Locate the cell with the specified text and output its [x, y] center coordinate. 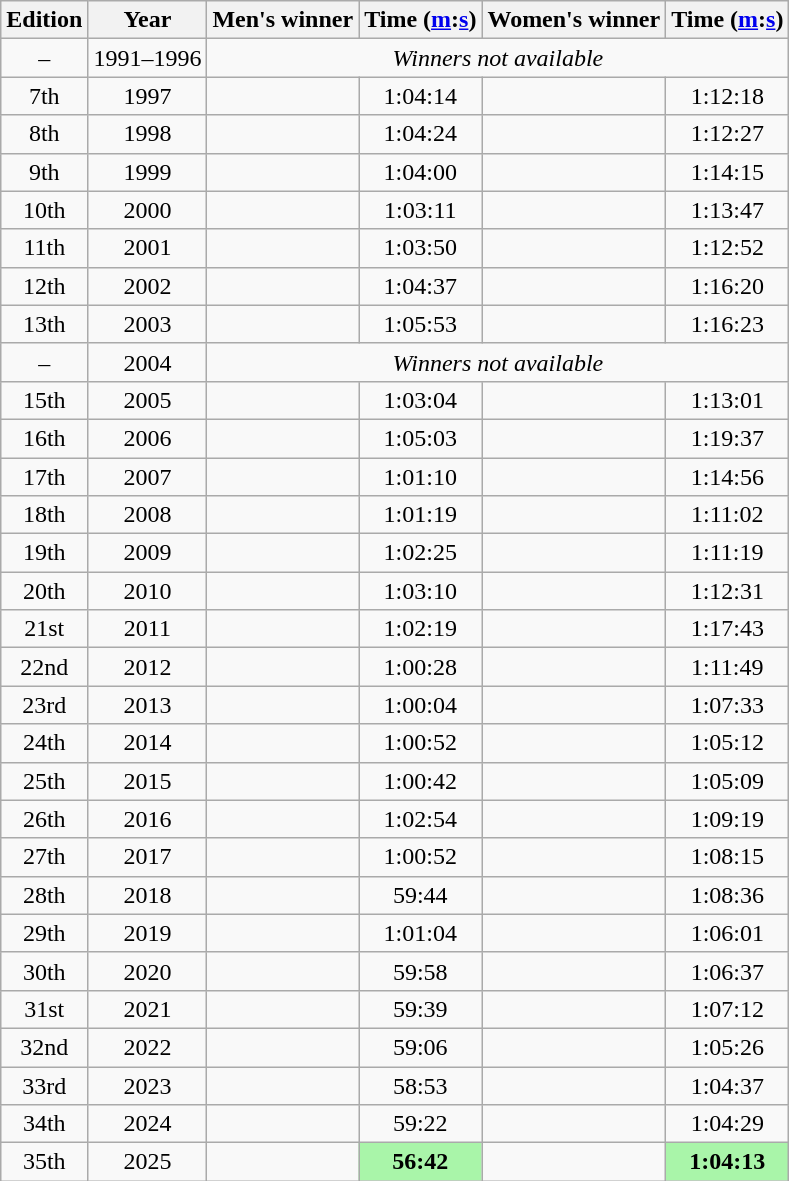
21st [44, 629]
1:02:54 [420, 819]
56:42 [420, 1162]
Men's winner [283, 20]
1:08:36 [728, 895]
1:13:47 [728, 210]
2021 [148, 1009]
2013 [148, 705]
12th [44, 286]
1:12:31 [728, 591]
2022 [148, 1047]
33rd [44, 1085]
15th [44, 400]
2008 [148, 515]
35th [44, 1162]
59:22 [420, 1124]
1:03:10 [420, 591]
32nd [44, 1047]
13th [44, 324]
2000 [148, 210]
2009 [148, 553]
1:11:19 [728, 553]
1:05:53 [420, 324]
1:14:15 [728, 172]
1:01:10 [420, 477]
2023 [148, 1085]
27th [44, 857]
31st [44, 1009]
1:00:42 [420, 781]
1:07:33 [728, 705]
2006 [148, 438]
59:44 [420, 895]
1:01:19 [420, 515]
2003 [148, 324]
1998 [148, 134]
59:39 [420, 1009]
1:03:04 [420, 400]
2005 [148, 400]
20th [44, 591]
1:19:37 [728, 438]
1:05:03 [420, 438]
2011 [148, 629]
1:09:19 [728, 819]
22nd [44, 667]
1:04:00 [420, 172]
Year [148, 20]
30th [44, 971]
2001 [148, 248]
19th [44, 553]
2010 [148, 591]
11th [44, 248]
1:03:11 [420, 210]
2019 [148, 933]
1:04:14 [420, 96]
25th [44, 781]
23rd [44, 705]
2024 [148, 1124]
10th [44, 210]
1991–1996 [148, 58]
Edition [44, 20]
1:11:49 [728, 667]
28th [44, 895]
1999 [148, 172]
1:04:24 [420, 134]
2025 [148, 1162]
1:00:28 [420, 667]
29th [44, 933]
2020 [148, 971]
58:53 [420, 1085]
1:12:52 [728, 248]
24th [44, 743]
1:04:29 [728, 1124]
2007 [148, 477]
2017 [148, 857]
26th [44, 819]
1997 [148, 96]
1:02:19 [420, 629]
2018 [148, 895]
1:12:27 [728, 134]
2016 [148, 819]
18th [44, 515]
1:02:25 [420, 553]
2004 [148, 362]
1:06:37 [728, 971]
16th [44, 438]
1:01:04 [420, 933]
59:58 [420, 971]
1:06:01 [728, 933]
1:04:13 [728, 1162]
8th [44, 134]
2014 [148, 743]
1:08:15 [728, 857]
Women's winner [574, 20]
1:11:02 [728, 515]
7th [44, 96]
1:05:12 [728, 743]
1:07:12 [728, 1009]
17th [44, 477]
1:03:50 [420, 248]
1:05:26 [728, 1047]
34th [44, 1124]
1:00:04 [420, 705]
1:12:18 [728, 96]
2015 [148, 781]
1:05:09 [728, 781]
9th [44, 172]
1:13:01 [728, 400]
1:16:23 [728, 324]
1:14:56 [728, 477]
2012 [148, 667]
1:17:43 [728, 629]
2002 [148, 286]
59:06 [420, 1047]
1:16:20 [728, 286]
